Output the (x, y) coordinate of the center of the cell containing the given text.  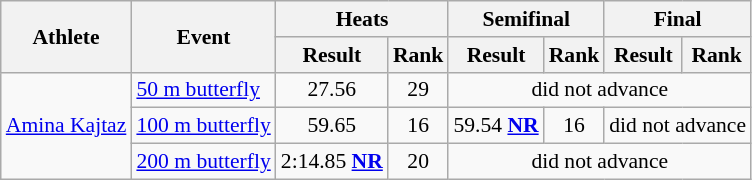
Final (678, 19)
Heats (362, 19)
100 m butterfly (203, 126)
50 m butterfly (203, 90)
2:14.85 NR (332, 162)
27.56 (332, 90)
59.65 (332, 126)
Semifinal (526, 19)
Athlete (66, 36)
Event (203, 36)
59.54 NR (496, 126)
20 (418, 162)
29 (418, 90)
Amina Kajtaz (66, 126)
200 m butterfly (203, 162)
